Determine the [X, Y] coordinate at the center of the cell enclosing the given text.  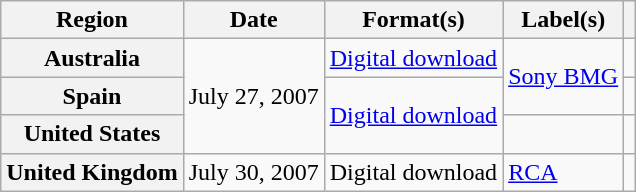
United States [92, 134]
Sony BMG [564, 77]
Date [254, 20]
Australia [92, 58]
United Kingdom [92, 172]
Label(s) [564, 20]
Format(s) [413, 20]
RCA [564, 172]
Region [92, 20]
Spain [92, 96]
July 27, 2007 [254, 96]
July 30, 2007 [254, 172]
